Find where the given text appears and provide that cell's center as [X, Y] coordinate. 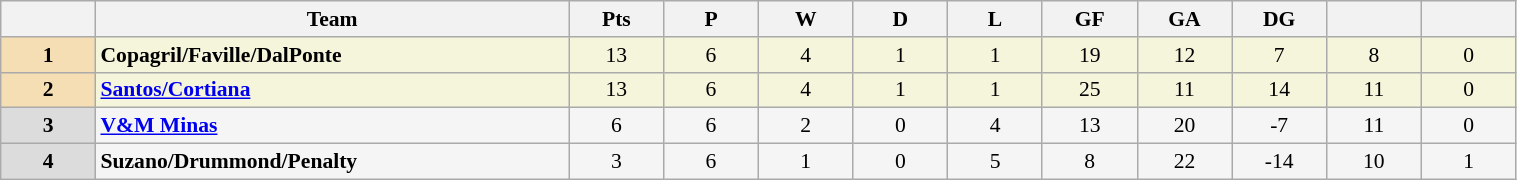
7 [1280, 55]
25 [1090, 90]
20 [1184, 126]
V&M Minas [332, 126]
GA [1184, 19]
22 [1184, 162]
10 [1374, 162]
Santos/Cortiana [332, 90]
Copagril/Faville/DalPonte [332, 55]
GF [1090, 19]
Team [332, 19]
W [806, 19]
D [900, 19]
DG [1280, 19]
5 [996, 162]
P [712, 19]
L [996, 19]
-7 [1280, 126]
12 [1184, 55]
14 [1280, 90]
Suzano/Drummond/Penalty [332, 162]
19 [1090, 55]
Pts [616, 19]
-14 [1280, 162]
